From the cell containing the given text, extract its center point as [x, y] coordinate. 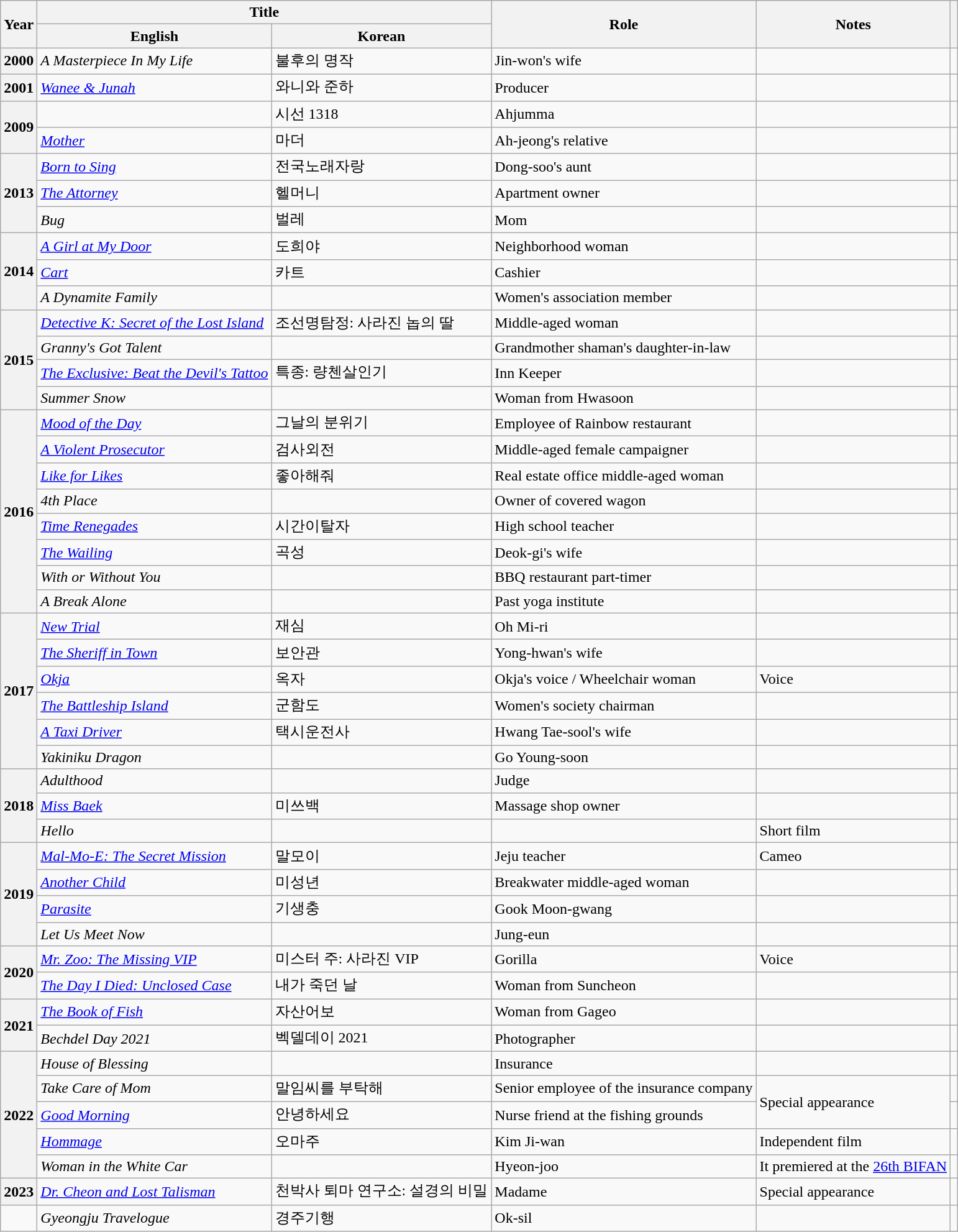
Woman in the White Car [154, 1167]
곡성 [381, 553]
시선 1318 [381, 114]
2015 [19, 359]
A Masterpiece In My Life [154, 61]
Oh Mi-ri [624, 627]
Real estate office middle-aged woman [624, 476]
Wanee & Junah [154, 87]
Let Us Meet Now [154, 934]
카트 [381, 272]
Cashier [624, 272]
Nurse friend at the fishing grounds [624, 1115]
2014 [19, 271]
불후의 명작 [381, 61]
Photographer [624, 1038]
Granny's Got Talent [154, 348]
Women's association member [624, 298]
2019 [19, 894]
Title [265, 12]
Year [19, 24]
The Sheriff in Town [154, 653]
The Exclusive: Beat the Devil's Tattoo [154, 373]
Detective K: Secret of the Lost Island [154, 323]
Born to Sing [154, 167]
Short film [854, 831]
Notes [854, 24]
Mal-Mo-E: The Secret Mission [154, 857]
헬머니 [381, 194]
Dr. Cheon and Lost Talisman [154, 1192]
Senior employee of the insurance company [624, 1089]
Good Morning [154, 1115]
보안관 [381, 653]
2017 [19, 691]
Hyeon-joo [624, 1167]
High school teacher [624, 526]
안녕하세요 [381, 1115]
Jung-eun [624, 934]
It premiered at the 26th BIFAN [854, 1167]
New Trial [154, 627]
2022 [19, 1115]
Women's society chairman [624, 706]
Grandmother shaman's daughter-in-law [624, 348]
Massage shop owner [624, 806]
English [154, 36]
A Girl at My Door [154, 246]
군함도 [381, 706]
House of Blessing [154, 1064]
Miss Baek [154, 806]
Like for Likes [154, 476]
Mother [154, 140]
Summer Snow [154, 398]
Hello [154, 831]
Mood of the Day [154, 423]
Hommage [154, 1141]
택시운전사 [381, 732]
A Break Alone [154, 601]
2021 [19, 1026]
Dong-soo's aunt [624, 167]
Ahjumma [624, 114]
미쓰백 [381, 806]
천박사 퇴마 연구소: 설경의 비밀 [381, 1192]
재심 [381, 627]
The Attorney [154, 194]
A Dynamite Family [154, 298]
BBQ restaurant part-timer [624, 577]
벌레 [381, 220]
Bechdel Day 2021 [154, 1038]
전국노래자랑 [381, 167]
Korean [381, 36]
The Wailing [154, 553]
Gook Moon-gwang [624, 909]
Time Renegades [154, 526]
Ok-sil [624, 1218]
Kim Ji-wan [624, 1141]
옥자 [381, 679]
The Battleship Island [154, 706]
마더 [381, 140]
Mr. Zoo: The Missing VIP [154, 960]
시간이탈자 [381, 526]
Apartment owner [624, 194]
Independent film [854, 1141]
Middle-aged female campaigner [624, 450]
2009 [19, 127]
미스터 주: 사라진 VIP [381, 960]
Woman from Hwasoon [624, 398]
4th Place [154, 501]
말모이 [381, 857]
Another Child [154, 883]
2000 [19, 61]
Gorilla [624, 960]
자산어보 [381, 1012]
2013 [19, 193]
Breakwater middle-aged woman [624, 883]
특종: 량첸살인기 [381, 373]
Yakiniku Dragon [154, 757]
Cameo [854, 857]
좋아해줘 [381, 476]
Madame [624, 1192]
기생충 [381, 909]
검사외전 [381, 450]
Hwang Tae-sool's wife [624, 732]
With or Without You [154, 577]
Woman from Gageo [624, 1012]
와니와 준하 [381, 87]
Insurance [624, 1064]
Producer [624, 87]
Bug [154, 220]
Jeju teacher [624, 857]
Woman from Suncheon [624, 986]
Middle-aged woman [624, 323]
2016 [19, 511]
미성년 [381, 883]
Yong-hwan's wife [624, 653]
경주기행 [381, 1218]
Jin-won's wife [624, 61]
2018 [19, 806]
The Book of Fish [154, 1012]
Cart [154, 272]
Owner of covered wagon [624, 501]
Okja [154, 679]
Gyeongju Travelogue [154, 1218]
Deok-gi's wife [624, 553]
Adulthood [154, 781]
The Day I Died: Unclosed Case [154, 986]
A Violent Prosecutor [154, 450]
Mom [624, 220]
Employee of Rainbow restaurant [624, 423]
Inn Keeper [624, 373]
2001 [19, 87]
벡델데이 2021 [381, 1038]
2023 [19, 1192]
내가 죽던 날 [381, 986]
Past yoga institute [624, 601]
Parasite [154, 909]
Take Care of Mom [154, 1089]
Neighborhood woman [624, 246]
Go Young-soon [624, 757]
A Taxi Driver [154, 732]
도희야 [381, 246]
오마주 [381, 1141]
그날의 분위기 [381, 423]
Role [624, 24]
Judge [624, 781]
Okja's voice / Wheelchair woman [624, 679]
Ah-jeong's relative [624, 140]
조선명탐정: 사라진 놉의 딸 [381, 323]
2020 [19, 972]
말임씨를 부탁해 [381, 1089]
